Extract the (x, y) coordinate from the center of the cell holding the provided text.  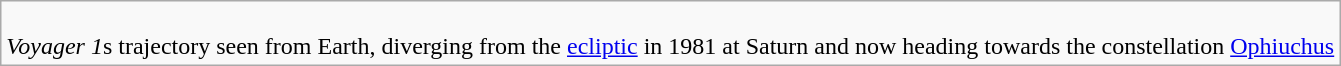
Voyager 1s trajectory seen from Earth, diverging from the ecliptic in 1981 at Saturn and now heading towards the constellation Ophiuchus (670, 34)
